For the text-containing cell, return its midpoint in (X, Y) coordinate format. 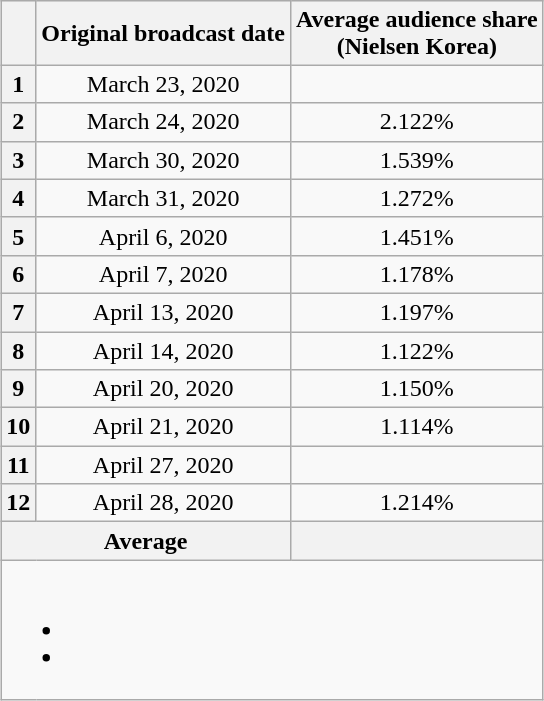
1.197% (416, 312)
7 (18, 312)
6 (18, 274)
1.114% (416, 427)
1.150% (416, 389)
Average audience share(Nielsen Korea) (416, 32)
Average (146, 541)
2 (18, 122)
1.272% (416, 198)
3 (18, 160)
March 31, 2020 (164, 198)
April 28, 2020 (164, 503)
1.451% (416, 236)
10 (18, 427)
1.539% (416, 160)
5 (18, 236)
1.178% (416, 274)
April 27, 2020 (164, 465)
1.122% (416, 351)
1 (18, 84)
2.122% (416, 122)
April 20, 2020 (164, 389)
April 6, 2020 (164, 236)
April 14, 2020 (164, 351)
1.214% (416, 503)
April 7, 2020 (164, 274)
March 30, 2020 (164, 160)
April 21, 2020 (164, 427)
4 (18, 198)
11 (18, 465)
8 (18, 351)
9 (18, 389)
12 (18, 503)
March 24, 2020 (164, 122)
Original broadcast date (164, 32)
April 13, 2020 (164, 312)
March 23, 2020 (164, 84)
